Search for the cell housing the specified text and yield its [X, Y] center coordinate. 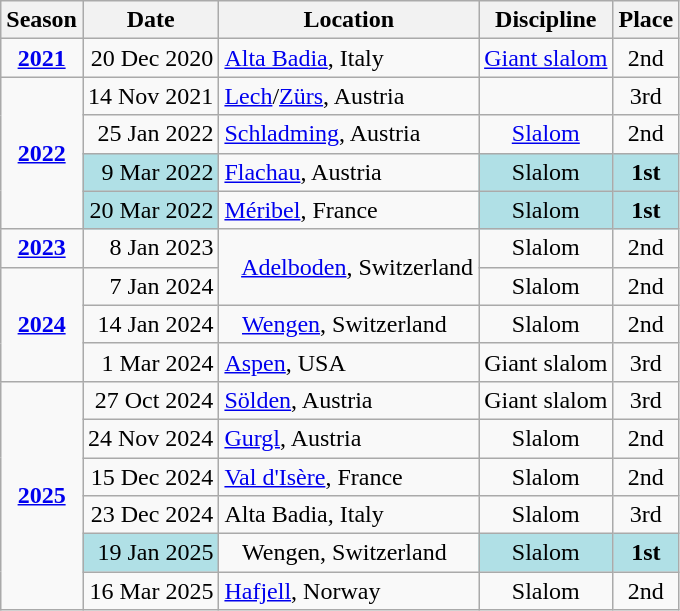
Discipline [546, 20]
Val d'Isère, France [349, 477]
9 Mar 2022 [150, 172]
16 Mar 2025 [150, 591]
14 Nov 2021 [150, 96]
Place [646, 20]
Season [42, 20]
Location [349, 20]
Adelboden, Switzerland [349, 267]
15 Dec 2024 [150, 477]
Lech/Zürs, Austria [349, 96]
24 Nov 2024 [150, 438]
2024 [42, 324]
20 Mar 2022 [150, 210]
2021 [42, 58]
Date [150, 20]
7 Jan 2024 [150, 286]
20 Dec 2020 [150, 58]
23 Dec 2024 [150, 515]
2022 [42, 153]
Schladming, Austria [349, 134]
Flachau, Austria [349, 172]
14 Jan 2024 [150, 324]
Aspen, USA [349, 362]
Gurgl, Austria [349, 438]
19 Jan 2025 [150, 553]
2023 [42, 248]
Sölden, Austria [349, 400]
Hafjell, Norway [349, 591]
1 Mar 2024 [150, 362]
Méribel, France [349, 210]
2025 [42, 495]
25 Jan 2022 [150, 134]
27 Oct 2024 [150, 400]
8 Jan 2023 [150, 248]
